Determine the (x, y) coordinate at the center of the cell enclosing the given text.  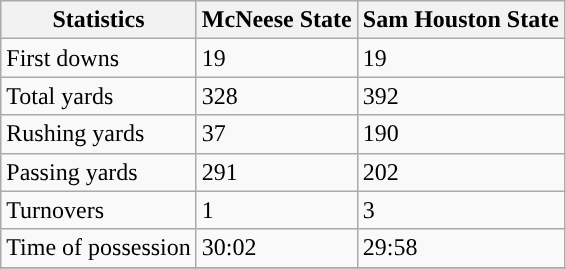
37 (276, 134)
328 (276, 96)
202 (460, 172)
Total yards (99, 96)
30:02 (276, 248)
Statistics (99, 20)
Passing yards (99, 172)
1 (276, 210)
Turnovers (99, 210)
291 (276, 172)
Rushing yards (99, 134)
3 (460, 210)
Sam Houston State (460, 20)
First downs (99, 58)
190 (460, 134)
McNeese State (276, 20)
Time of possession (99, 248)
392 (460, 96)
29:58 (460, 248)
